Search for the cell housing the specified text and yield its [x, y] center coordinate. 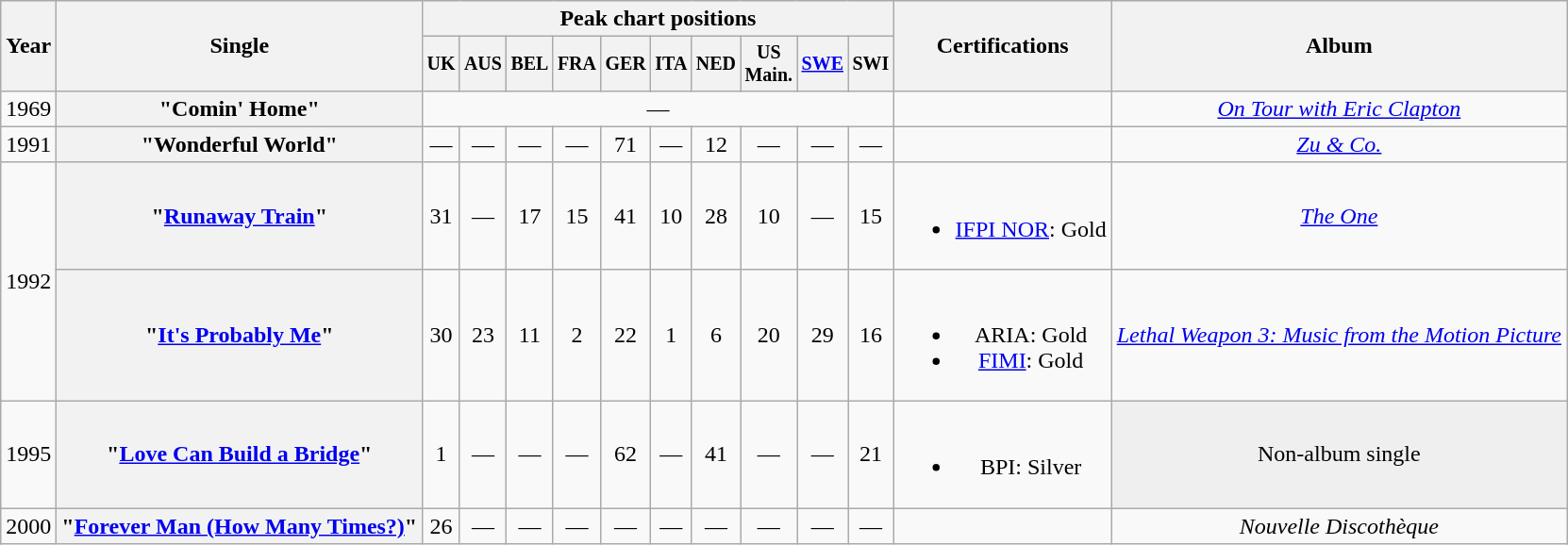
"Forever Man (How Many Times?)" [240, 526]
28 [716, 215]
NED [716, 64]
AUS [483, 64]
20 [769, 335]
UK [442, 64]
"Love Can Build a Bridge" [240, 454]
The One [1339, 215]
BPI: Silver [1002, 454]
Year [28, 46]
BEL [530, 64]
62 [626, 454]
11 [530, 335]
23 [483, 335]
2 [577, 335]
"Wonderful World" [240, 144]
"It's Probably Me" [240, 335]
On Tour with Eric Clapton [1339, 108]
71 [626, 144]
1969 [28, 108]
IFPI NOR: Gold [1002, 215]
26 [442, 526]
Peak chart positions [659, 19]
1992 [28, 281]
1995 [28, 454]
6 [716, 335]
ITA [672, 64]
12 [716, 144]
FRA [577, 64]
GER [626, 64]
29 [823, 335]
"Comin' Home" [240, 108]
Lethal Weapon 3: Music from the Motion Picture [1339, 335]
USMain. [769, 64]
Single [240, 46]
31 [442, 215]
SWI [871, 64]
22 [626, 335]
Album [1339, 46]
Nouvelle Discothèque [1339, 526]
30 [442, 335]
21 [871, 454]
SWE [823, 64]
Certifications [1002, 46]
17 [530, 215]
Non-album single [1339, 454]
"Runaway Train" [240, 215]
Zu & Co. [1339, 144]
2000 [28, 526]
1991 [28, 144]
ARIA: GoldFIMI: Gold [1002, 335]
16 [871, 335]
